Identify which cell holds the provided text, then report its (x, y) central coordinate. 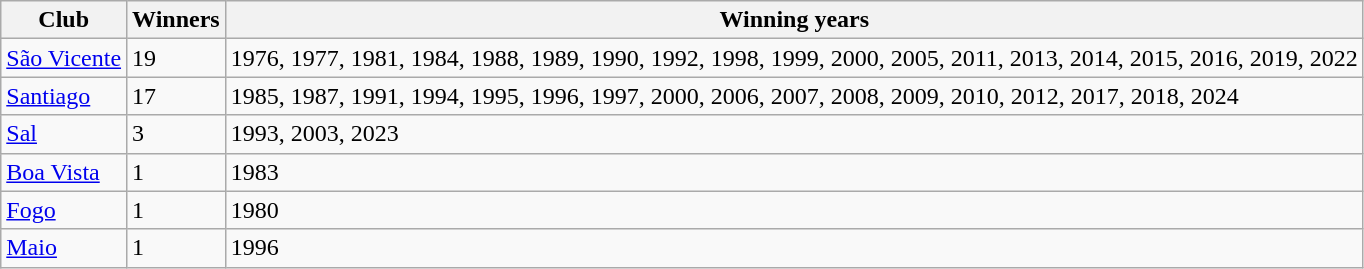
1976, 1977, 1981, 1984, 1988, 1989, 1990, 1992, 1998, 1999, 2000, 2005, 2011, 2013, 2014, 2015, 2016, 2019, 2022 (794, 58)
3 (176, 134)
Sal (64, 134)
Boa Vista (64, 172)
Club (64, 20)
17 (176, 96)
Winners (176, 20)
1983 (794, 172)
1993, 2003, 2023 (794, 134)
1996 (794, 248)
Santiago (64, 96)
1985, 1987, 1991, 1994, 1995, 1996, 1997, 2000, 2006, 2007, 2008, 2009, 2010, 2012, 2017, 2018, 2024 (794, 96)
Maio (64, 248)
1980 (794, 210)
Winning years (794, 20)
Fogo (64, 210)
19 (176, 58)
São Vicente (64, 58)
